Determine the (X, Y) coordinate at the center of the cell enclosing the given text.  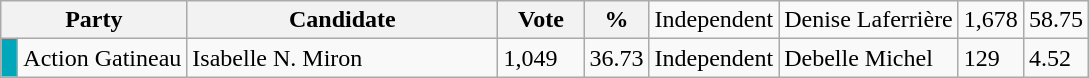
Vote (541, 20)
36.73 (616, 58)
Debelle Michel (869, 58)
Action Gatineau (102, 58)
Candidate (342, 20)
Party (94, 20)
% (616, 20)
129 (990, 58)
Isabelle N. Miron (342, 58)
58.75 (1056, 20)
4.52 (1056, 58)
1,678 (990, 20)
1,049 (541, 58)
Denise Laferrière (869, 20)
